Locate the cell with the specified text and output its (x, y) center coordinate. 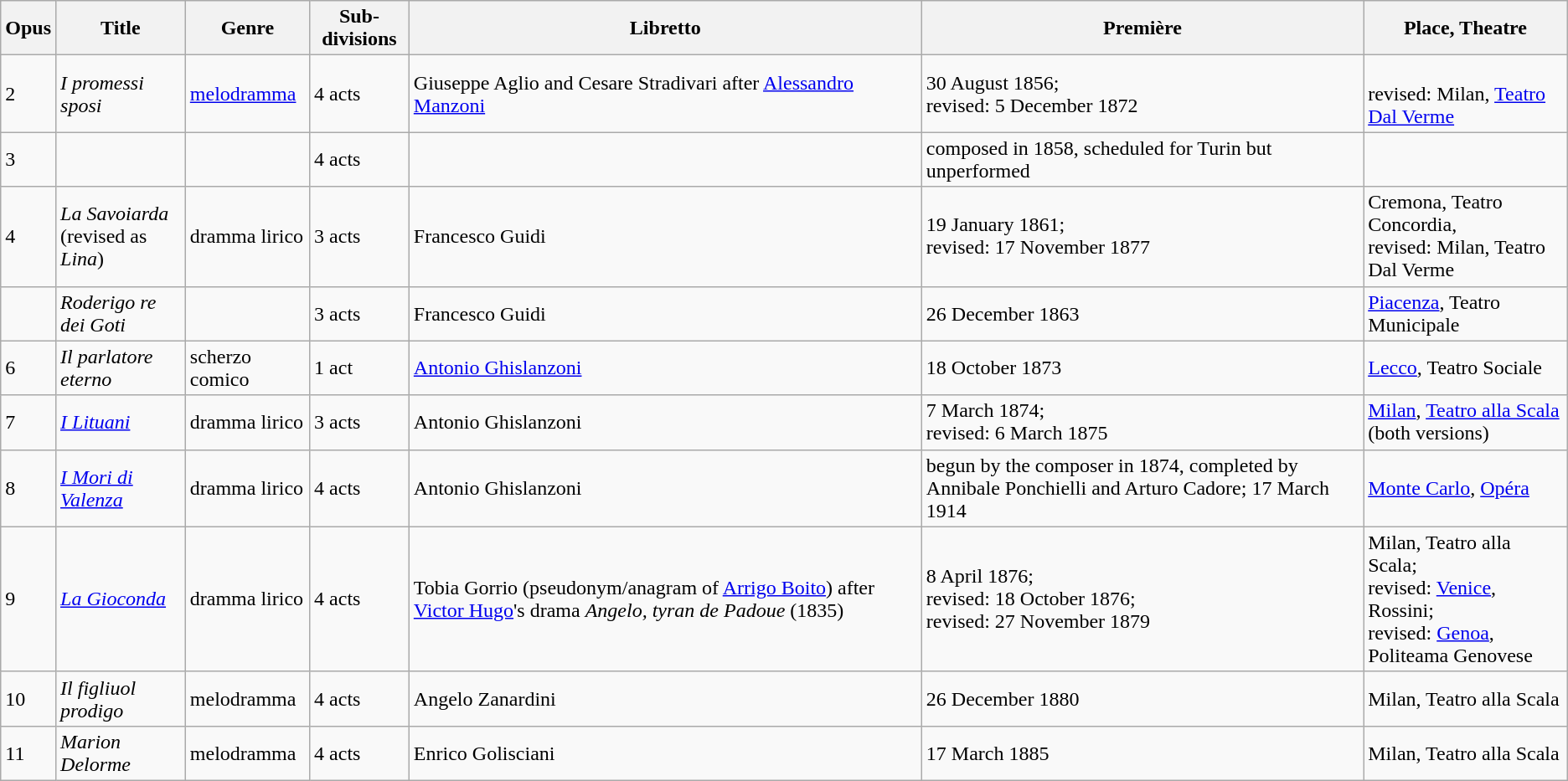
6 (28, 368)
Milan, Teatro alla Scala (both versions) (1466, 422)
Sub­divisions (360, 28)
8 April 1876;revised: 18 October 1876;revised: 27 November 1879 (1142, 599)
9 (28, 599)
Milan, Teatro alla Scala;revised: Venice, Rossini;revised: Genoa, Politeama Genovese (1466, 599)
I promessi sposi (121, 94)
17 March 1885 (1142, 753)
10 (28, 698)
Monte Carlo, Opéra (1466, 488)
Libretto (665, 28)
Enrico Golisciani (665, 753)
Opus (28, 28)
Angelo Zanardini (665, 698)
4 (28, 236)
I Mori di Valenza (121, 488)
Giuseppe Aglio and Cesare Stradivari after Alessandro Manzoni (665, 94)
Marion Delorme (121, 753)
Lecco, Teatro Sociale (1466, 368)
26 December 1880 (1142, 698)
begun by the composer in 1874, completed by Annibale Ponchielli and Arturo Cadore; 17 March 1914 (1142, 488)
1 act (360, 368)
Il figliuol prodigo (121, 698)
3 (28, 159)
revised: Milan, Teatro Dal Verme (1466, 94)
Première (1142, 28)
2 (28, 94)
Title (121, 28)
7 March 1874;revised: 6 March 1875 (1142, 422)
26 December 1863 (1142, 313)
Il parlatore eterno (121, 368)
I Lituani (121, 422)
11 (28, 753)
19 January 1861;revised: 17 November 1877 (1142, 236)
Cremona, Teatro Concordia,revised: Milan, Teatro Dal Verme (1466, 236)
La Savoiarda(revised as Lina) (121, 236)
Roderigo re dei Goti (121, 313)
30 August 1856;revised: 5 December 1872 (1142, 94)
8 (28, 488)
La Gioconda (121, 599)
Genre (247, 28)
18 October 1873 (1142, 368)
Piacenza, Teatro Municipale (1466, 313)
Place, Theatre (1466, 28)
7 (28, 422)
Tobia Gorrio (pseudonym/anagram of Arrigo Boito) after Victor Hugo's drama Angelo, tyran de Padoue (1835) (665, 599)
scherzo comico (247, 368)
composed in 1858, scheduled for Turin but unperformed (1142, 159)
